Identify which cell holds the provided text, then report its (X, Y) central coordinate. 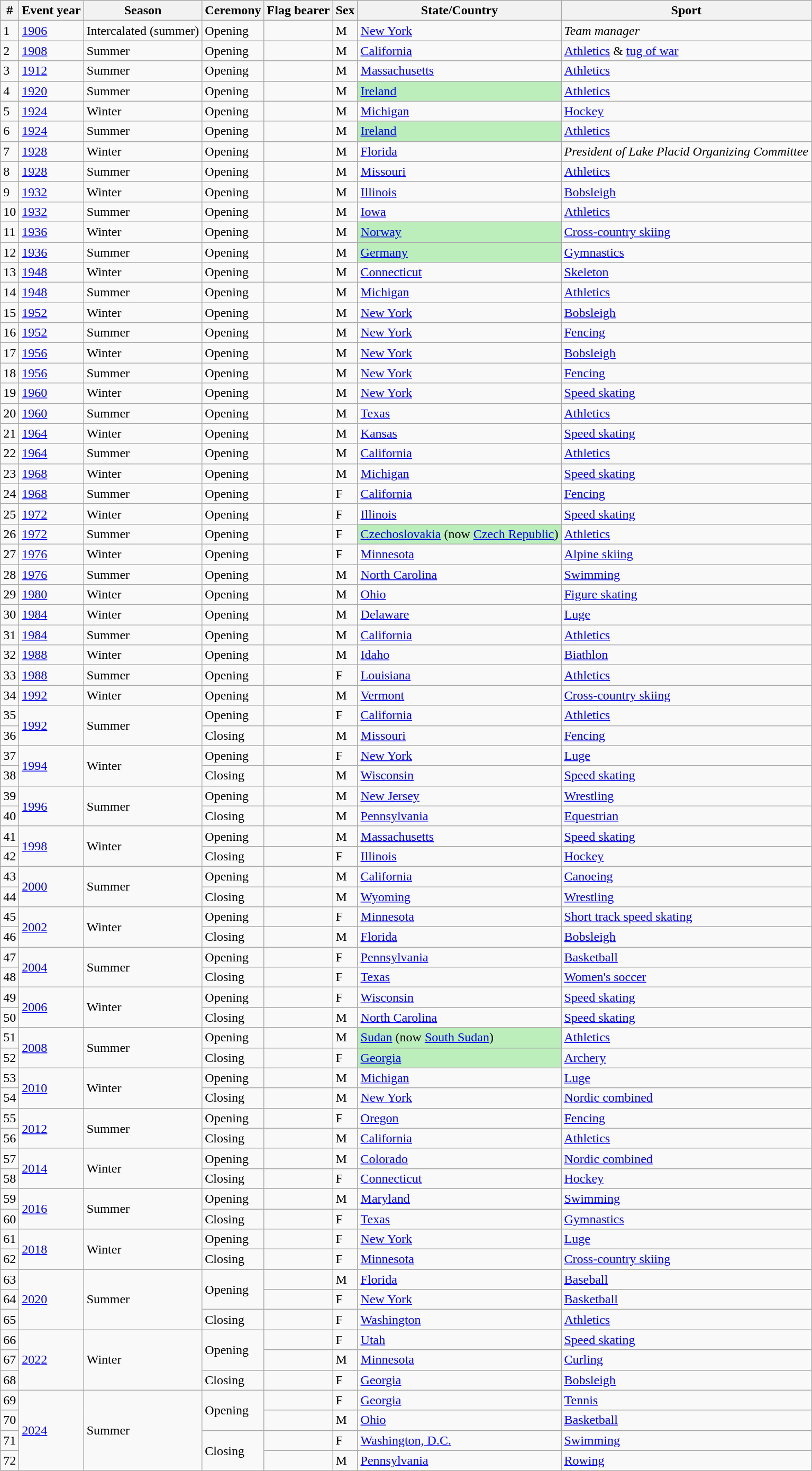
Baseball (687, 1279)
42 (10, 856)
Oregon (459, 1118)
18 (10, 373)
Tennis (687, 1400)
2000 (51, 886)
25 (10, 514)
4 (10, 91)
22 (10, 453)
11 (10, 232)
Equestrian (687, 816)
64 (10, 1300)
Wyoming (459, 897)
70 (10, 1420)
45 (10, 917)
Event year (51, 11)
Figure skating (687, 595)
Washington (459, 1320)
Czechoslovakia (now Czech Republic) (459, 534)
State/Country (459, 11)
52 (10, 1058)
55 (10, 1118)
Intercalated (summer) (143, 31)
Season (143, 11)
1998 (51, 846)
1 (10, 31)
1920 (51, 91)
60 (10, 1219)
54 (10, 1098)
31 (10, 635)
34 (10, 695)
12 (10, 252)
16 (10, 333)
1980 (51, 595)
Sudan (now South Sudan) (459, 1038)
1996 (51, 806)
Iowa (459, 212)
19 (10, 393)
67 (10, 1360)
35 (10, 715)
6 (10, 131)
New Jersey (459, 796)
1912 (51, 71)
27 (10, 554)
59 (10, 1198)
Kansas (459, 433)
Short track speed skating (687, 917)
36 (10, 735)
2024 (51, 1430)
Archery (687, 1058)
50 (10, 1018)
2016 (51, 1209)
1994 (51, 766)
65 (10, 1320)
Delaware (459, 615)
Alpine skiing (687, 554)
28 (10, 574)
Colorado (459, 1158)
2018 (51, 1249)
53 (10, 1078)
24 (10, 494)
Sex (345, 11)
43 (10, 876)
66 (10, 1340)
46 (10, 937)
Louisiana (459, 675)
President of Lake Placid Organizing Committee (687, 151)
Sport (687, 11)
2 (10, 51)
Germany (459, 252)
2002 (51, 927)
Canoeing (687, 876)
39 (10, 796)
8 (10, 171)
5 (10, 111)
Idaho (459, 655)
10 (10, 212)
38 (10, 776)
2004 (51, 967)
15 (10, 313)
Skeleton (687, 273)
33 (10, 675)
2022 (51, 1360)
Utah (459, 1340)
Washington, D.C. (459, 1440)
72 (10, 1460)
17 (10, 353)
58 (10, 1178)
40 (10, 816)
Ceremony (233, 11)
2014 (51, 1168)
56 (10, 1138)
Biathlon (687, 655)
Norway (459, 232)
41 (10, 836)
48 (10, 977)
Vermont (459, 695)
44 (10, 897)
68 (10, 1380)
62 (10, 1259)
2020 (51, 1300)
Flag bearer (298, 11)
23 (10, 474)
9 (10, 192)
7 (10, 151)
26 (10, 534)
2010 (51, 1088)
Women's soccer (687, 977)
1908 (51, 51)
13 (10, 273)
Athletics & tug of war (687, 51)
# (10, 11)
30 (10, 615)
2012 (51, 1128)
2006 (51, 1007)
Maryland (459, 1198)
69 (10, 1400)
1906 (51, 31)
29 (10, 595)
20 (10, 413)
71 (10, 1440)
3 (10, 71)
63 (10, 1279)
Rowing (687, 1460)
14 (10, 293)
47 (10, 957)
Team manager (687, 31)
61 (10, 1239)
21 (10, 433)
2008 (51, 1048)
Curling (687, 1360)
57 (10, 1158)
51 (10, 1038)
49 (10, 997)
32 (10, 655)
37 (10, 756)
